Return the (x, y) coordinate for the center point of the cell that contains the specified text.  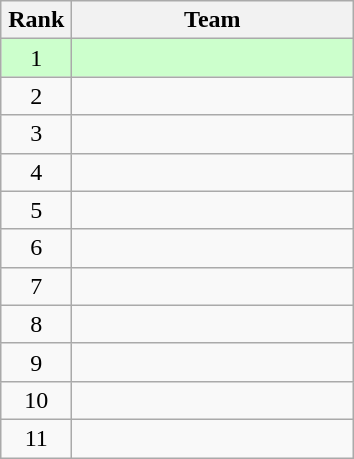
8 (36, 324)
4 (36, 172)
9 (36, 362)
11 (36, 438)
3 (36, 134)
2 (36, 96)
5 (36, 210)
6 (36, 248)
10 (36, 400)
7 (36, 286)
Team (212, 20)
Rank (36, 20)
1 (36, 58)
